Provide the (x, y) coordinate of the cell's center where the given text is located.  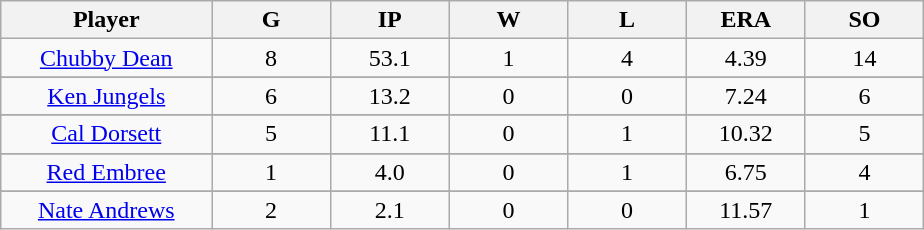
4.39 (746, 58)
2.1 (390, 210)
Player (106, 20)
Ken Jungels (106, 96)
6.75 (746, 172)
W (508, 20)
14 (864, 58)
4.0 (390, 172)
G (272, 20)
Red Embree (106, 172)
10.32 (746, 134)
11.1 (390, 134)
53.1 (390, 58)
IP (390, 20)
ERA (746, 20)
11.57 (746, 210)
L (628, 20)
8 (272, 58)
2 (272, 210)
Chubby Dean (106, 58)
Cal Dorsett (106, 134)
Nate Andrews (106, 210)
SO (864, 20)
13.2 (390, 96)
7.24 (746, 96)
